Detect which cell encompasses the target text, then output its [X, Y] center coordinate. 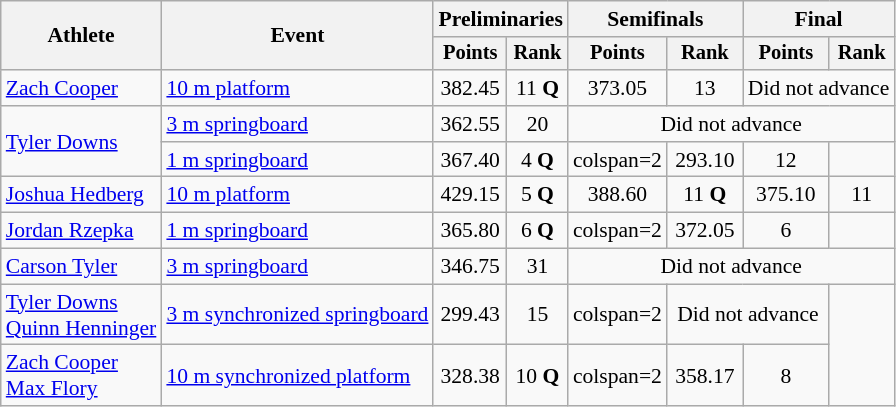
293.10 [705, 160]
Final [819, 19]
373.05 [618, 88]
8 [786, 376]
10 m synchronized platform [297, 376]
15 [538, 314]
Jordan Rzepka [82, 231]
Joshua Hedberg [82, 195]
6 Q [538, 231]
382.45 [470, 88]
31 [538, 267]
367.40 [470, 160]
3 m synchronized springboard [297, 314]
11 [862, 195]
4 Q [538, 160]
365.80 [470, 231]
Athlete [82, 36]
10 Q [538, 376]
375.10 [786, 195]
299.43 [470, 314]
Tyler Downs [82, 142]
372.05 [705, 231]
Semifinals [656, 19]
Preliminaries [500, 19]
362.55 [470, 124]
13 [705, 88]
20 [538, 124]
Event [297, 36]
346.75 [470, 267]
358.17 [705, 376]
388.60 [618, 195]
12 [786, 160]
Tyler DownsQuinn Henninger [82, 314]
Carson Tyler [82, 267]
Zach Cooper [82, 88]
6 [786, 231]
Zach CooperMax Flory [82, 376]
328.38 [470, 376]
429.15 [470, 195]
5 Q [538, 195]
